Search for the cell housing the specified text and yield its [x, y] center coordinate. 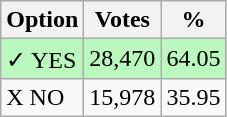
Option [42, 20]
64.05 [194, 59]
Votes [122, 20]
% [194, 20]
X NO [42, 97]
28,470 [122, 59]
✓ YES [42, 59]
15,978 [122, 97]
35.95 [194, 97]
